Scan for the cell matching the given text and deliver its [X, Y] coordinate at center. 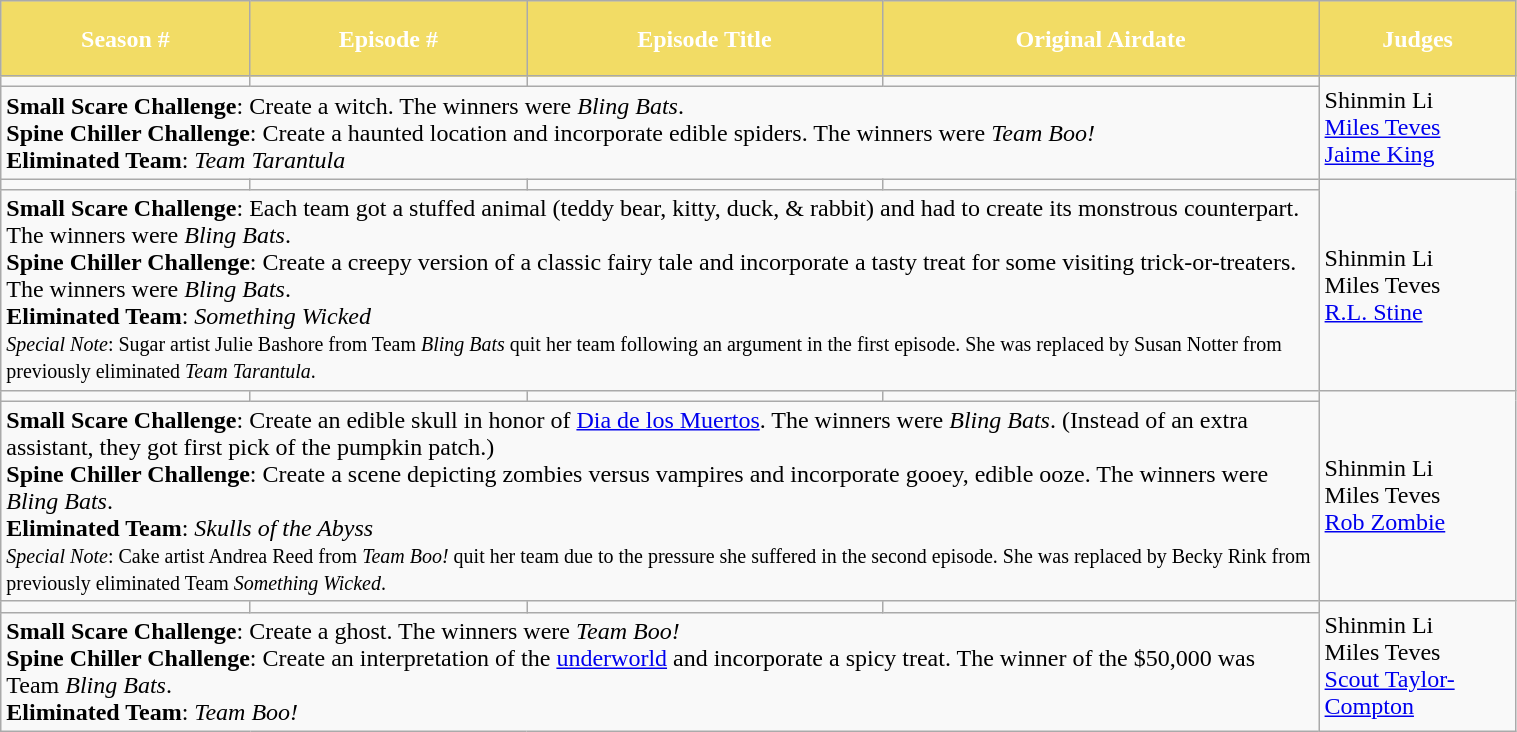
Episode # [388, 38]
Shinmin LiMiles TevesJaime King [1418, 128]
Season # [126, 38]
Original Airdate [1100, 38]
Judges [1418, 38]
Episode Title [704, 38]
Shinmin LiMiles TevesScout Taylor-Compton [1418, 666]
Shinmin LiMiles TevesRob Zombie [1418, 496]
Shinmin LiMiles TevesR.L. Stine [1418, 284]
